Search for the cell housing the specified text and yield its [x, y] center coordinate. 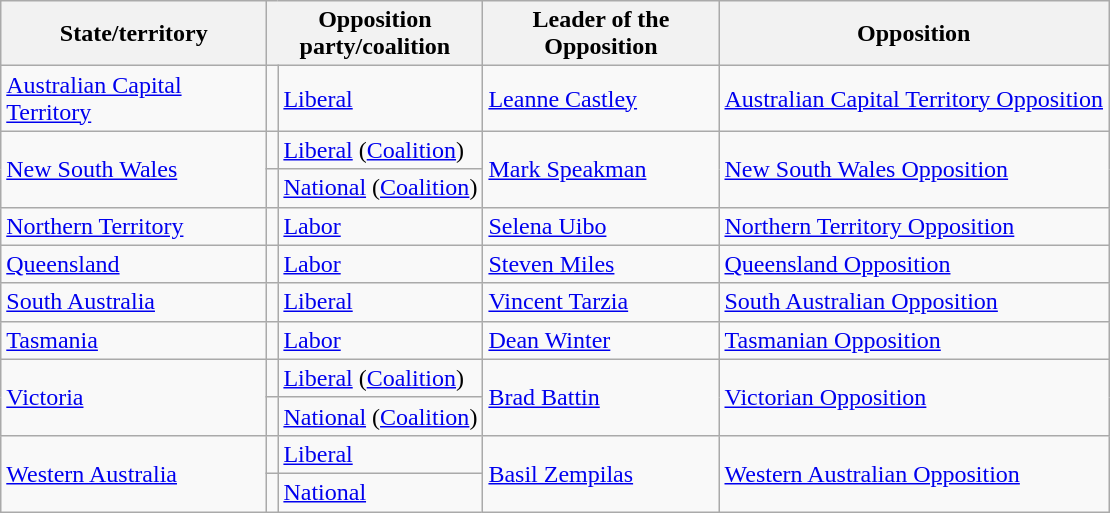
New South Wales Opposition [914, 169]
Australian Capital Territory Opposition [914, 98]
Northern Territory Opposition [914, 226]
New South Wales [134, 169]
Victoria [134, 397]
Vincent Tarzia [601, 302]
Steven Miles [601, 264]
Selena Uibo [601, 226]
Basil Zempilas [601, 473]
Tasmanian Opposition [914, 340]
Western Australia [134, 473]
Leanne Castley [601, 98]
Opposition [914, 34]
South Australia [134, 302]
Northern Territory [134, 226]
Western Australian Opposition [914, 473]
Queensland [134, 264]
Tasmania [134, 340]
National [380, 492]
State/territory [134, 34]
Brad Battin [601, 397]
Victorian Opposition [914, 397]
Queensland Opposition [914, 264]
Opposition party/coalition [375, 34]
Australian Capital Territory [134, 98]
Mark Speakman [601, 169]
Dean Winter [601, 340]
South Australian Opposition [914, 302]
Leader of the Opposition [601, 34]
